Scan for the cell matching the given text and deliver its [x, y] coordinate at center. 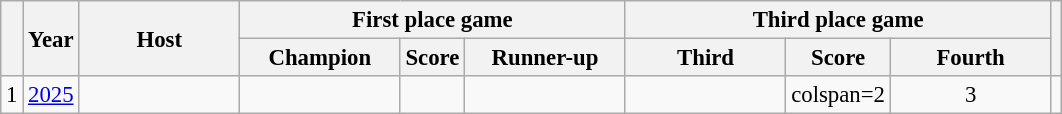
colspan=2 [838, 95]
Host [160, 38]
1 [12, 95]
Fourth [970, 58]
Third [706, 58]
First place game [432, 20]
3 [970, 95]
Third place game [838, 20]
Year [51, 38]
Runner-up [546, 58]
Champion [320, 58]
2025 [51, 95]
